For the text-containing cell, return its midpoint in (X, Y) coordinate format. 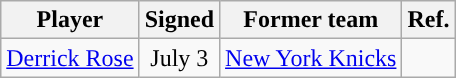
July 3 (179, 58)
New York Knicks (311, 58)
Derrick Rose (70, 58)
Signed (179, 20)
Ref. (428, 20)
Former team (311, 20)
Player (70, 20)
